Output the [X, Y] coordinate of the center of the cell containing the given text.  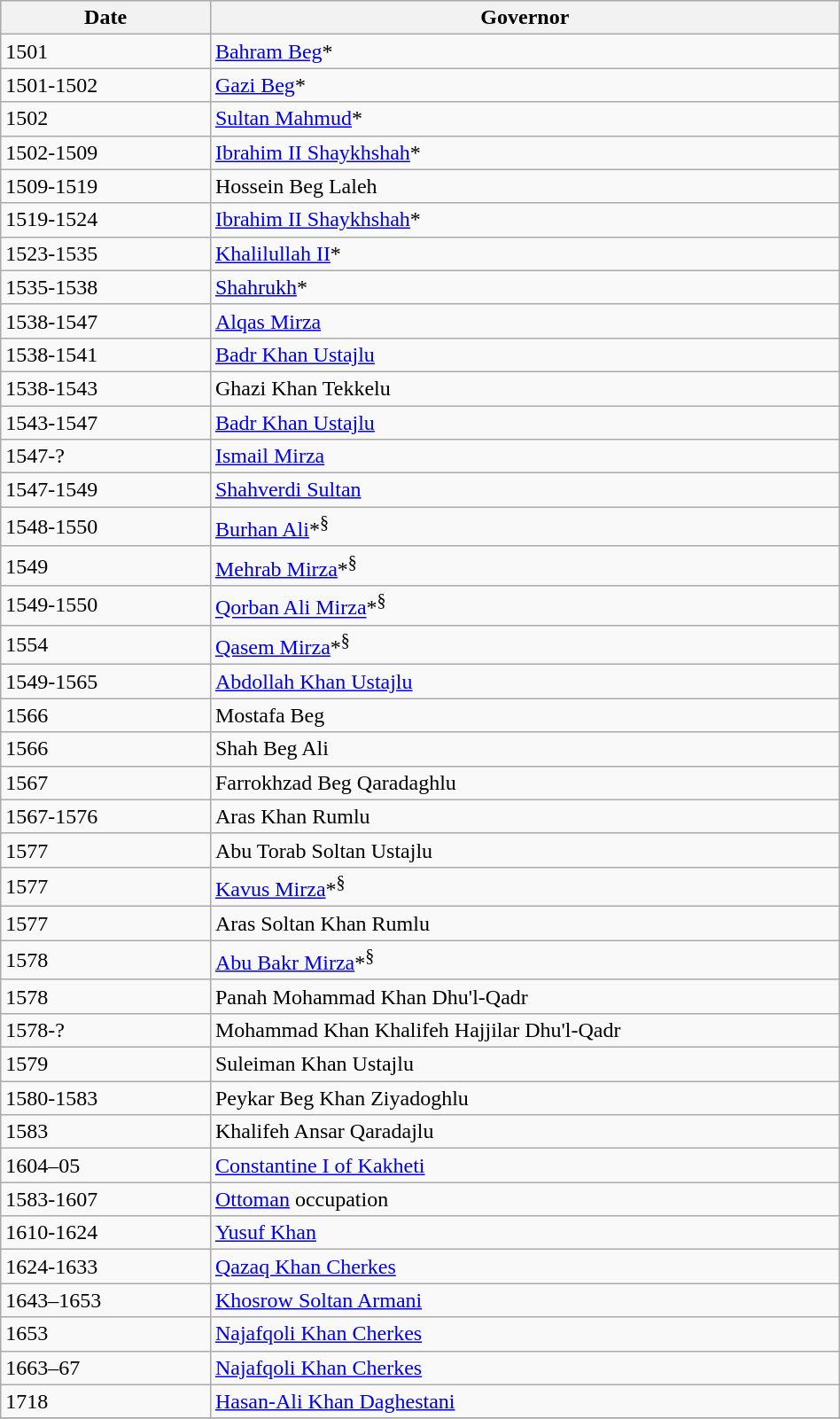
Mohammad Khan Khalifeh Hajjilar Dhu'l-Qadr [525, 1031]
Khalilullah II* [525, 253]
1501 [106, 51]
1718 [106, 1401]
Farrokhzad Beg Qaradaghlu [525, 783]
1535-1538 [106, 287]
Burhan Ali*§ [525, 526]
Bahram Beg* [525, 51]
1523-1535 [106, 253]
Date [106, 18]
1549-1565 [106, 682]
Panah Mohammad Khan Dhu'l-Qadr [525, 996]
1547-1549 [106, 490]
1554 [106, 645]
1547-? [106, 456]
Abdollah Khan Ustajlu [525, 682]
Aras Khan Rumlu [525, 816]
Mehrab Mirza*§ [525, 565]
Aras Soltan Khan Rumlu [525, 924]
1543-1547 [106, 423]
Abu Bakr Mirza*§ [525, 961]
Governor [525, 18]
Shahrukh* [525, 287]
Ismail Mirza [525, 456]
1624-1633 [106, 1267]
1519-1524 [106, 220]
Qasem Mirza*§ [525, 645]
1567 [106, 783]
Shahverdi Sultan [525, 490]
1548-1550 [106, 526]
Hossein Beg Laleh [525, 186]
Qazaq Khan Cherkes [525, 1267]
1663–67 [106, 1368]
1604–05 [106, 1166]
Sultan Mahmud* [525, 119]
1538-1547 [106, 321]
Hasan-Ali Khan Daghestani [525, 1401]
Peykar Beg Khan Ziyadoghlu [525, 1098]
1538-1541 [106, 355]
Alqas Mirza [525, 321]
1502 [106, 119]
1501-1502 [106, 85]
1579 [106, 1064]
1610-1624 [106, 1233]
1580-1583 [106, 1098]
Mostafa Beg [525, 715]
1502-1509 [106, 152]
Ghazi Khan Tekkelu [525, 388]
Ottoman occupation [525, 1199]
Yusuf Khan [525, 1233]
Suleiman Khan Ustajlu [525, 1064]
Constantine I of Kakheti [525, 1166]
Khosrow Soltan Armani [525, 1300]
1509-1519 [106, 186]
Kavus Mirza*§ [525, 886]
Khalifeh Ansar Qaradajlu [525, 1132]
Shah Beg Ali [525, 749]
1567-1576 [106, 816]
1583-1607 [106, 1199]
Gazi Beg* [525, 85]
1578-? [106, 1031]
1653 [106, 1334]
Abu Torab Soltan Ustajlu [525, 850]
1538-1543 [106, 388]
1643–1653 [106, 1300]
1549 [106, 565]
1583 [106, 1132]
Qorban Ali Mirza*§ [525, 606]
1549-1550 [106, 606]
